From the cell containing the given text, extract its center point as (x, y) coordinate. 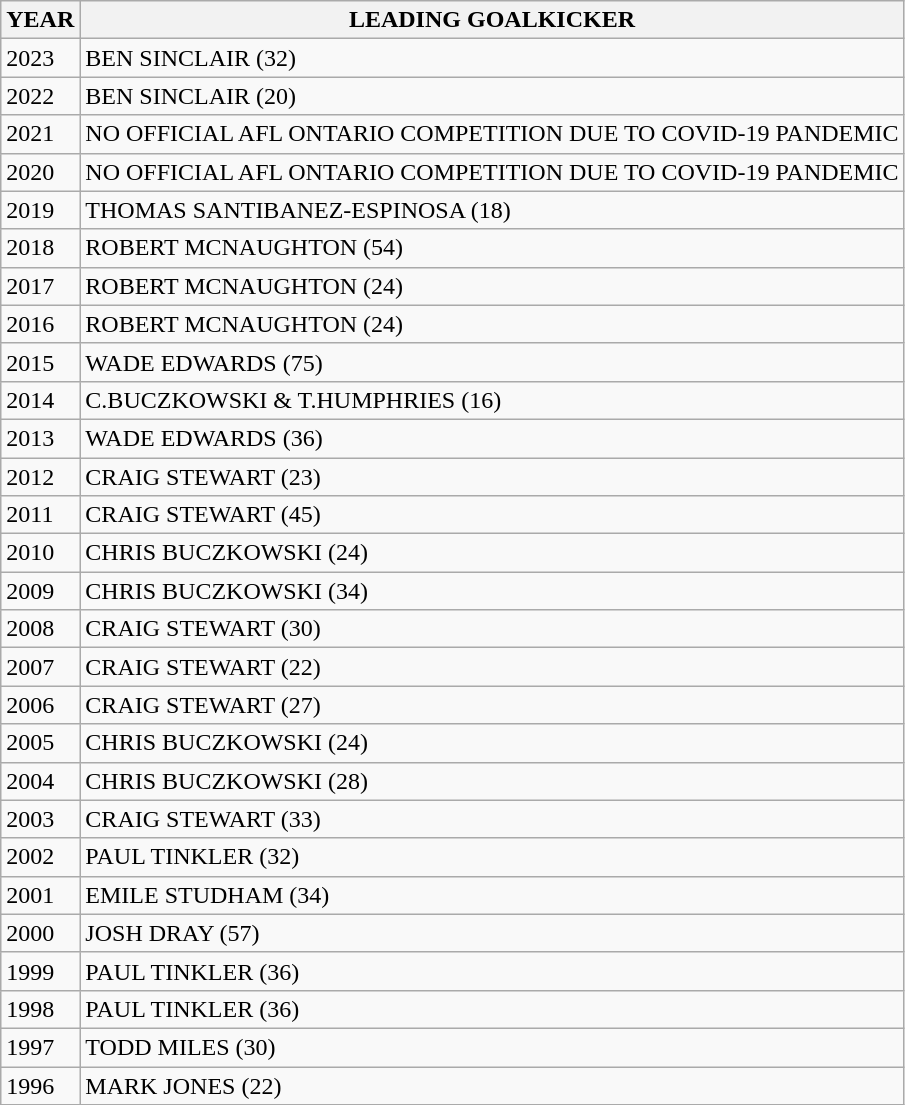
2019 (40, 210)
2006 (40, 705)
2009 (40, 591)
2005 (40, 743)
2012 (40, 477)
2018 (40, 248)
1997 (40, 1047)
JOSH DRAY (57) (492, 933)
2003 (40, 819)
C.BUCZKOWSKI & T.HUMPHRIES (16) (492, 400)
2021 (40, 134)
1998 (40, 1009)
WADE EDWARDS (36) (492, 438)
CRAIG STEWART (30) (492, 629)
CRAIG STEWART (27) (492, 705)
CRAIG STEWART (22) (492, 667)
1996 (40, 1085)
ROBERT MCNAUGHTON (54) (492, 248)
CRAIG STEWART (45) (492, 515)
BEN SINCLAIR (20) (492, 96)
EMILE STUDHAM (34) (492, 895)
2007 (40, 667)
2022 (40, 96)
THOMAS SANTIBANEZ-ESPINOSA (18) (492, 210)
MARK JONES (22) (492, 1085)
2008 (40, 629)
2011 (40, 515)
TODD MILES (30) (492, 1047)
WADE EDWARDS (75) (492, 362)
2004 (40, 781)
PAUL TINKLER (32) (492, 857)
CHRIS BUCZKOWSKI (34) (492, 591)
2013 (40, 438)
2001 (40, 895)
2016 (40, 324)
2014 (40, 400)
CHRIS BUCZKOWSKI (28) (492, 781)
2000 (40, 933)
BEN SINCLAIR (32) (492, 58)
2002 (40, 857)
1999 (40, 971)
LEADING GOALKICKER (492, 20)
YEAR (40, 20)
CRAIG STEWART (23) (492, 477)
2020 (40, 172)
CRAIG STEWART (33) (492, 819)
2015 (40, 362)
2023 (40, 58)
2017 (40, 286)
2010 (40, 553)
